Identify which cell holds the provided text, then report its [x, y] central coordinate. 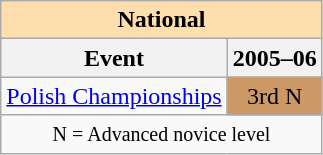
N = Advanced novice level [162, 134]
2005–06 [274, 58]
3rd N [274, 96]
Event [114, 58]
Polish Championships [114, 96]
National [162, 20]
